Capture the cell that displays the provided text and extract its (x, y) central coordinate. 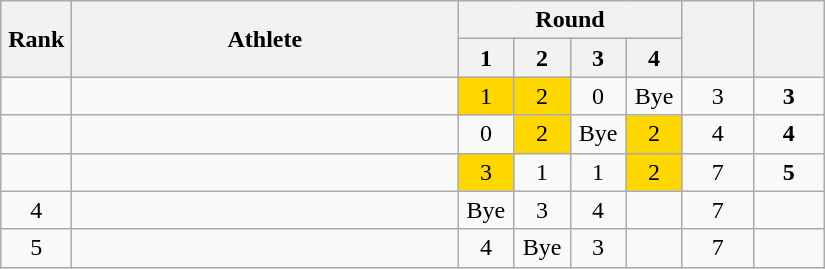
Athlete (265, 39)
Round (570, 20)
Rank (36, 39)
